Scan for the cell matching the given text and deliver its (x, y) coordinate at center. 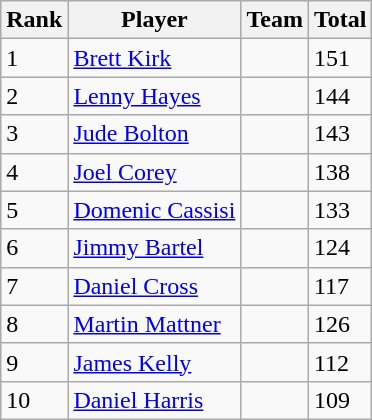
143 (340, 134)
Domenic Cassisi (154, 210)
Jude Bolton (154, 134)
112 (340, 362)
Joel Corey (154, 172)
151 (340, 58)
Daniel Harris (154, 400)
2 (34, 96)
Daniel Cross (154, 286)
109 (340, 400)
133 (340, 210)
Lenny Hayes (154, 96)
144 (340, 96)
Rank (34, 20)
1 (34, 58)
3 (34, 134)
10 (34, 400)
Brett Kirk (154, 58)
5 (34, 210)
Martin Mattner (154, 324)
117 (340, 286)
4 (34, 172)
8 (34, 324)
124 (340, 248)
126 (340, 324)
Team (275, 20)
7 (34, 286)
Jimmy Bartel (154, 248)
138 (340, 172)
James Kelly (154, 362)
6 (34, 248)
Player (154, 20)
9 (34, 362)
Total (340, 20)
